Scan for the cell matching the given text and deliver its [x, y] coordinate at center. 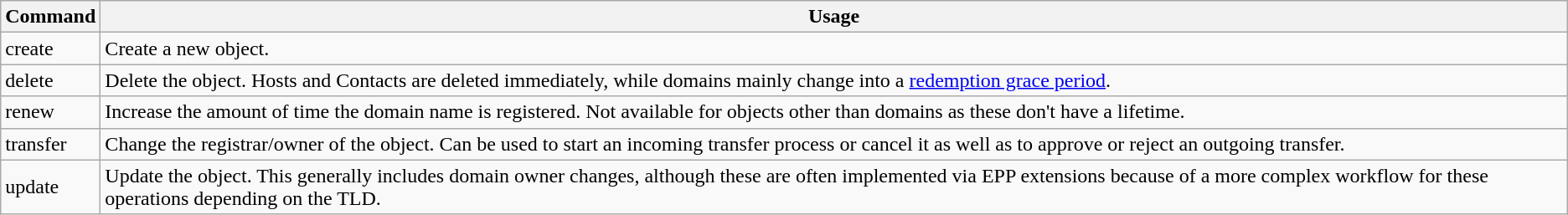
transfer [50, 144]
create [50, 49]
Command [50, 17]
delete [50, 80]
Delete the object. Hosts and Contacts are deleted immediately, while domains mainly change into a redemption grace period. [834, 80]
update [50, 187]
Increase the amount of time the domain name is registered. Not available for objects other than domains as these don't have a lifetime. [834, 112]
renew [50, 112]
Create a new object. [834, 49]
Usage [834, 17]
